Search for the cell housing the specified text and yield its [X, Y] center coordinate. 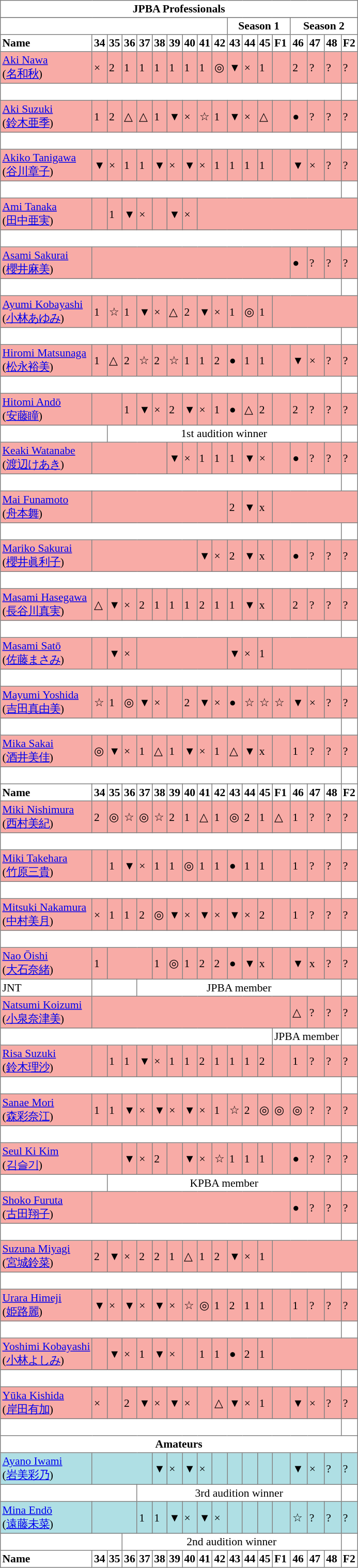
Ayumi Kobayashi(小林あゆみ) [46, 312]
Akiko Tanigawa(谷川章子) [46, 165]
Risa Suzuki(鈴木理沙) [46, 1061]
Mayumi Yoshida(吉田真由美) [46, 702]
Season 1 [259, 26]
Mina Endō(遠藤未菜) [46, 1517]
Ami Tanaka(田中亜実) [46, 214]
Yoshimi Kobayashi(小林よしみ) [46, 1354]
Mitsuki Nakamura(中村美月) [46, 914]
Aki Nawa(名和秋) [46, 68]
Sanae Mori(森彩奈江) [46, 1110]
Seul Ki Kim(김슬기) [46, 1159]
Hitomi Andō(安藤瞳) [46, 409]
Shoko Furuta(古田翔子) [46, 1207]
Yūka Kishida(岸田有加) [46, 1403]
2nd audition winner [231, 1542]
Season 2 [323, 26]
JNT [46, 988]
Miki Takehara(竹原三貴) [46, 866]
Masami Satō(佐藤まさみ) [46, 654]
Masami Hasegawa(長谷川真実) [46, 604]
JPBA Professionals [179, 9]
Urara Himeji(姫路麗) [46, 1305]
3rd audition winner [239, 1493]
Keaki Watanabe(渡辺けあき) [46, 458]
1st audition winner [224, 434]
Hiromi Matsunaga(松永裕美) [46, 361]
Natsumi Koizumi(小泉奈津美) [46, 1012]
Suzuna Miyagi(宮城鈴菜) [46, 1256]
Mai Funamoto(舟本舞) [46, 507]
Amateurs [179, 1445]
Asami Sakurai(櫻井麻美) [46, 263]
Miki Nishimura(西村美紀) [46, 817]
Mika Sakai(酒井美佳) [46, 751]
KPBA member [224, 1183]
Ayano Iwami(岩美彩乃) [46, 1469]
Mariko Sakurai(櫻井眞利子) [46, 556]
Nao Ōishi(大石奈緒) [46, 964]
Aki Suzuki(鈴木亜季) [46, 116]
